Extract the (X, Y) coordinate from the center of the cell holding the provided text.  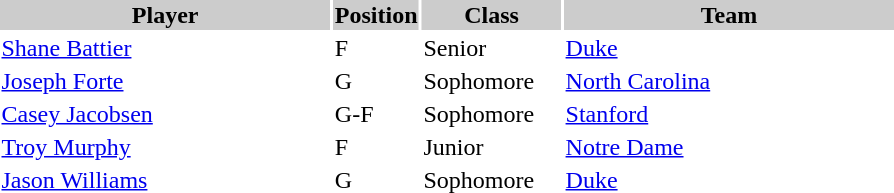
Troy Murphy (165, 147)
Player (165, 15)
Position (376, 15)
Class (492, 15)
Senior (492, 48)
G-F (376, 114)
Duke (729, 48)
Junior (492, 147)
Team (729, 15)
Stanford (729, 114)
North Carolina (729, 81)
G (376, 81)
Casey Jacobsen (165, 114)
Joseph Forte (165, 81)
Shane Battier (165, 48)
Notre Dame (729, 147)
